Provide the (X, Y) coordinate of the cell's center where the given text is located.  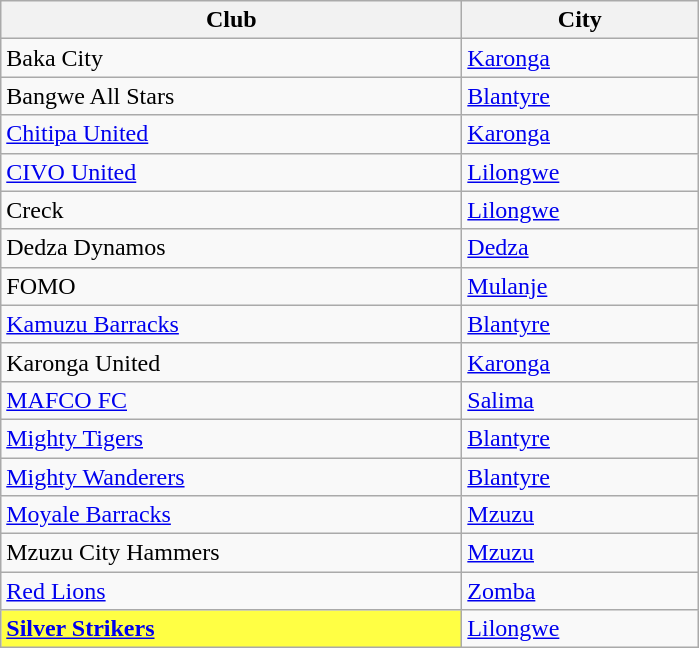
Dedza (580, 248)
Chitipa United (232, 134)
Moyale Barracks (232, 515)
Bangwe All Stars (232, 96)
Kamuzu Barracks (232, 324)
CIVO United (232, 172)
FOMO (232, 286)
Creck (232, 210)
City (580, 20)
Mighty Wanderers (232, 477)
Mzuzu City Hammers (232, 553)
Mulanje (580, 286)
MAFCO FC (232, 400)
Red Lions (232, 591)
Club (232, 20)
Baka City (232, 58)
Dedza Dynamos (232, 248)
Silver Strikers (232, 629)
Karonga United (232, 362)
Mighty Tigers (232, 438)
Zomba (580, 591)
Salima (580, 400)
